Return the [X, Y] coordinate for the center point of the cell that contains the specified text.  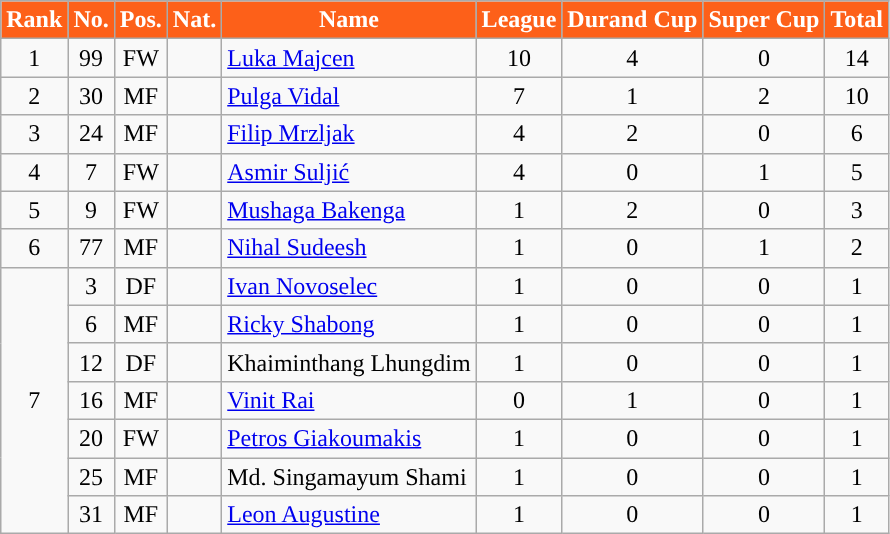
Name [349, 20]
Khaiminthang Lhungdim [349, 362]
Ricky Shabong [349, 324]
Nihal Sudeesh [349, 248]
14 [857, 58]
99 [91, 58]
Filip Mrzljak [349, 134]
12 [91, 362]
20 [91, 438]
Md. Singamayum Shami [349, 477]
Vinit Rai [349, 400]
31 [91, 515]
30 [91, 96]
Super Cup [764, 20]
League [519, 20]
25 [91, 477]
77 [91, 248]
Nat. [194, 20]
Pulga Vidal [349, 96]
24 [91, 134]
Durand Cup [632, 20]
Luka Majcen [349, 58]
Asmir Suljić [349, 172]
9 [91, 210]
Rank [34, 20]
Leon Augustine [349, 515]
Pos. [140, 20]
Ivan Novoselec [349, 286]
16 [91, 400]
No. [91, 20]
Total [857, 20]
Mushaga Bakenga [349, 210]
Petros Giakoumakis [349, 438]
